Find where the given text appears and provide that cell's center as (x, y) coordinate. 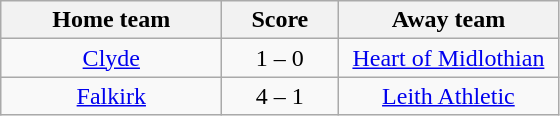
1 – 0 (280, 58)
Falkirk (112, 96)
Leith Athletic (448, 96)
Heart of Midlothian (448, 58)
Score (280, 20)
4 – 1 (280, 96)
Clyde (112, 58)
Away team (448, 20)
Home team (112, 20)
